Locate the cell with the specified text and output its [X, Y] center coordinate. 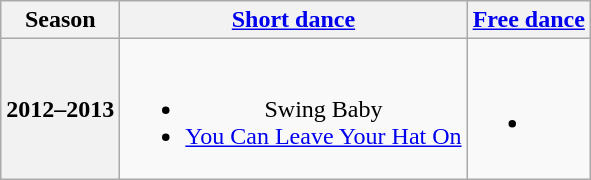
2012–2013 [60, 109]
Short dance [294, 20]
Swing BabyYou Can Leave Your Hat On [294, 109]
Season [60, 20]
Free dance [528, 20]
